Capture the cell that displays the provided text and extract its (x, y) central coordinate. 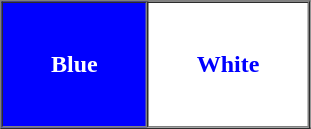
Blue (75, 65)
White (228, 65)
